Extract the [X, Y] coordinate from the center of the cell holding the provided text.  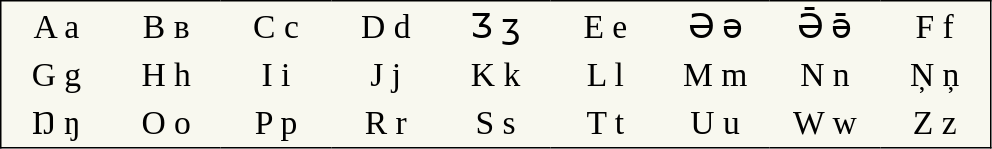
Ə ə [715, 26]
A a [56, 26]
U u [715, 124]
F f [936, 26]
Ŋ ŋ [56, 124]
M m [715, 75]
Ə̄ ə̄ [825, 26]
G g [56, 75]
T t [605, 124]
E e [605, 26]
P p [276, 124]
D d [386, 26]
Ʒ ʒ [496, 26]
W w [825, 124]
I i [276, 75]
B в [166, 26]
C c [276, 26]
N n [825, 75]
K k [496, 75]
Ņ ņ [936, 75]
O o [166, 124]
J j [386, 75]
L l [605, 75]
R r [386, 124]
S s [496, 124]
Z z [936, 124]
H h [166, 75]
